Identify which cell holds the provided text, then report its (X, Y) central coordinate. 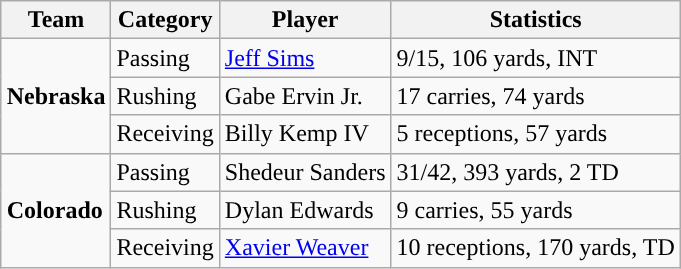
Team (56, 20)
Xavier Weaver (305, 248)
Player (305, 20)
Jeff Sims (305, 58)
Nebraska (56, 96)
Gabe Ervin Jr. (305, 96)
Colorado (56, 210)
Statistics (536, 20)
9 carries, 55 yards (536, 210)
9/15, 106 yards, INT (536, 58)
5 receptions, 57 yards (536, 134)
Billy Kemp IV (305, 134)
17 carries, 74 yards (536, 96)
Shedeur Sanders (305, 172)
Dylan Edwards (305, 210)
Category (165, 20)
10 receptions, 170 yards, TD (536, 248)
31/42, 393 yards, 2 TD (536, 172)
